Provide the (X, Y) coordinate of the cell's center where the given text is located.  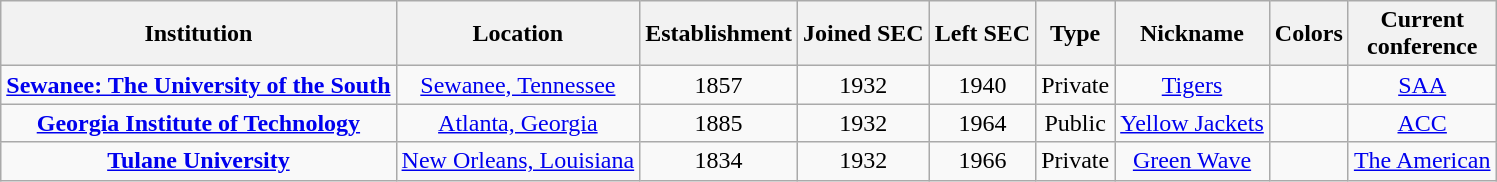
Tulane University (198, 161)
Yellow Jackets (1192, 123)
Type (1076, 34)
New Orleans, Louisiana (518, 161)
Location (518, 34)
Left SEC (982, 34)
Atlanta, Georgia (518, 123)
Nickname (1192, 34)
1940 (982, 85)
1834 (719, 161)
Public (1076, 123)
Institution (198, 34)
Tigers (1192, 85)
Colors (1308, 34)
Georgia Institute of Technology (198, 123)
1857 (719, 85)
SAA (1422, 85)
Sewanee, Tennessee (518, 85)
Establishment (719, 34)
1964 (982, 123)
The American (1422, 161)
Currentconference (1422, 34)
1885 (719, 123)
Sewanee: The University of the South (198, 85)
Joined SEC (863, 34)
1966 (982, 161)
ACC (1422, 123)
Green Wave (1192, 161)
